Scan for the cell matching the given text and deliver its (X, Y) coordinate at center. 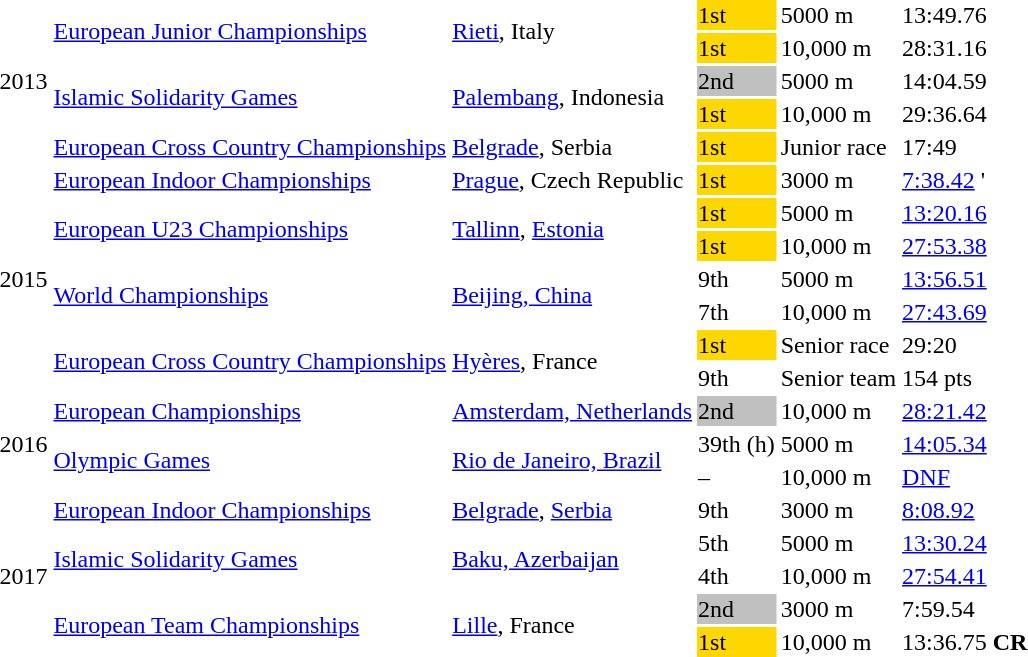
European Championships (250, 411)
European U23 Championships (250, 230)
Beijing, China (572, 296)
Junior race (838, 147)
World Championships (250, 296)
Senior team (838, 378)
Tallinn, Estonia (572, 230)
Prague, Czech Republic (572, 180)
Olympic Games (250, 460)
39th (h) (737, 444)
Senior race (838, 345)
European Team Championships (250, 626)
5th (737, 543)
Amsterdam, Netherlands (572, 411)
4th (737, 576)
Rio de Janeiro, Brazil (572, 460)
Hyères, France (572, 362)
Palembang, Indonesia (572, 98)
European Junior Championships (250, 32)
7th (737, 312)
Lille, France (572, 626)
– (737, 477)
Baku, Azerbaijan (572, 560)
Rieti, Italy (572, 32)
